From the cell containing the given text, extract its center point as [x, y] coordinate. 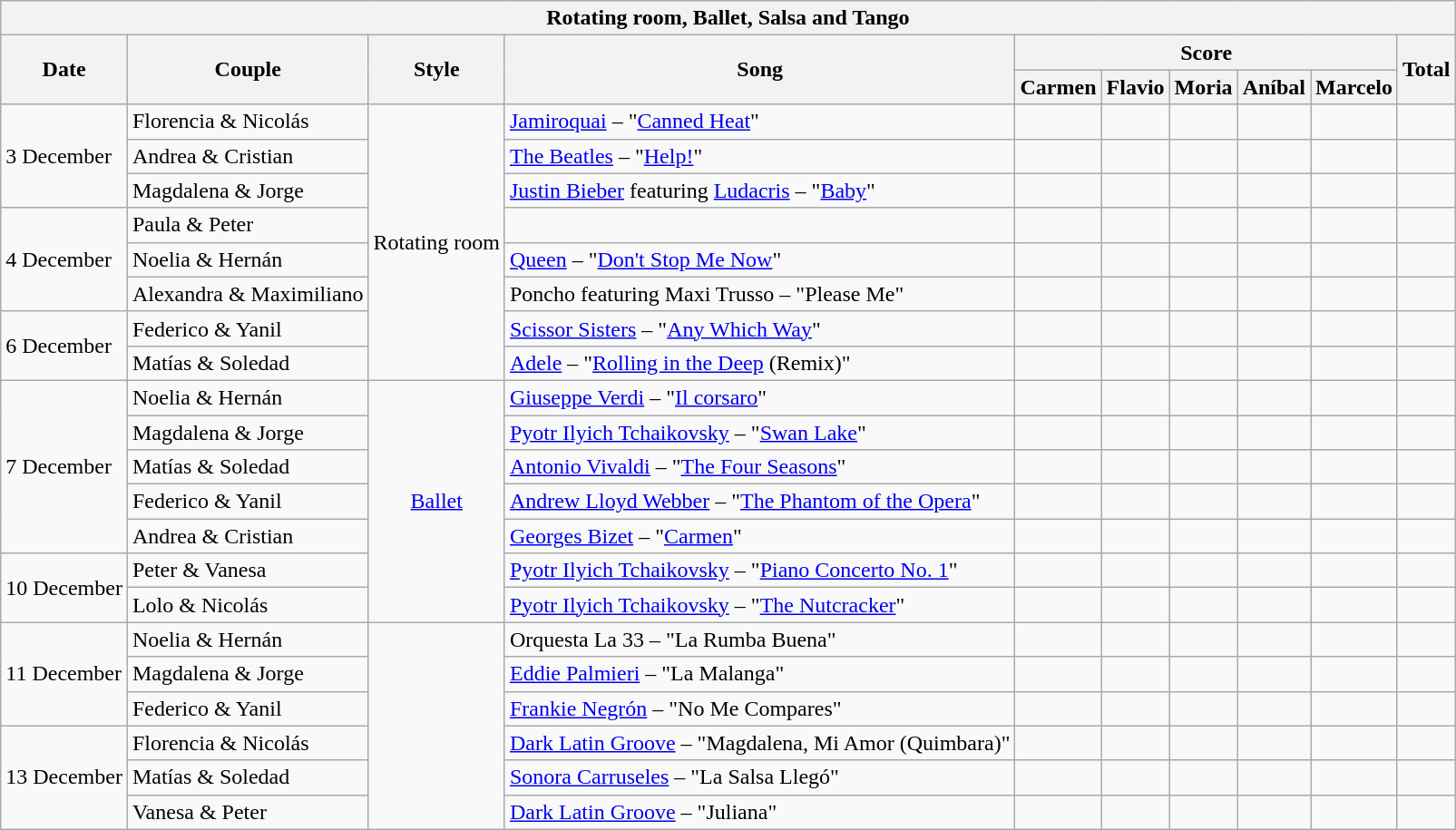
Orquesta La 33 – "La Rumba Buena" [759, 640]
Dark Latin Groove – "Juliana" [759, 812]
Sonora Carruseles – "La Salsa Llegó" [759, 777]
The Beatles – "Help!" [759, 156]
Moria [1203, 87]
Lolo & Nicolás [248, 605]
Marcelo [1354, 87]
11 December [64, 674]
4 December [64, 259]
Pyotr Ilyich Tchaikovsky – "The Nutcracker" [759, 605]
Ballet [436, 501]
3 December [64, 156]
Georges Bizet – "Carmen" [759, 536]
Aníbal [1274, 87]
6 December [64, 346]
Andrew Lloyd Webber – "The Phantom of the Opera" [759, 502]
Couple [248, 70]
13 December [64, 777]
Adele – "Rolling in the Deep (Remix)" [759, 363]
Vanesa & Peter [248, 812]
Frankie Negrón – "No Me Compares" [759, 708]
Alexandra & Maximiliano [248, 294]
Total [1426, 70]
Poncho featuring Maxi Trusso – "Please Me" [759, 294]
Giuseppe Verdi – "Il corsaro" [759, 397]
Style [436, 70]
Jamiroquai – "Canned Heat" [759, 122]
Song [759, 70]
Eddie Palmieri – "La Malanga" [759, 674]
Paula & Peter [248, 225]
10 December [64, 588]
Scissor Sisters – "Any Which Way" [759, 328]
Justin Bieber featuring Ludacris – "Baby" [759, 190]
Rotating room, Ballet, Salsa and Tango [728, 18]
Peter & Vanesa [248, 571]
Flavio [1136, 87]
7 December [64, 466]
Pyotr Ilyich Tchaikovsky – "Swan Lake" [759, 433]
Carmen [1058, 87]
Date [64, 70]
Dark Latin Groove – "Magdalena, Mi Amor (Quimbara)" [759, 743]
Score [1207, 53]
Queen – "Don't Stop Me Now" [759, 259]
Antonio Vivaldi – "The Four Seasons" [759, 467]
Rotating room [436, 242]
Pyotr Ilyich Tchaikovsky – "Piano Concerto No. 1" [759, 571]
